Find where the given text appears and provide that cell's center as [X, Y] coordinate. 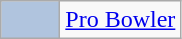
Pro Bowler [120, 20]
